Determine the [X, Y] coordinate at the center of the cell enclosing the given text.  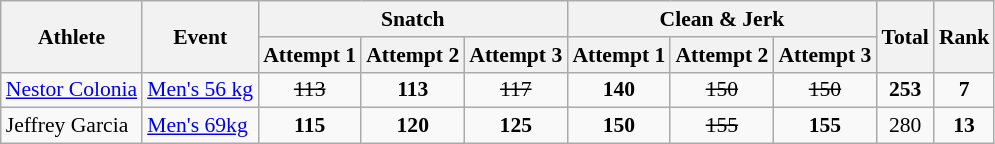
Event [200, 36]
140 [618, 90]
Total [904, 36]
Men's 69kg [200, 126]
Jeffrey Garcia [72, 126]
125 [516, 126]
253 [904, 90]
Rank [964, 36]
7 [964, 90]
Snatch [412, 19]
Clean & Jerk [722, 19]
280 [904, 126]
117 [516, 90]
Men's 56 kg [200, 90]
Nestor Colonia [72, 90]
Athlete [72, 36]
115 [310, 126]
13 [964, 126]
120 [412, 126]
